Locate the cell with the specified text and output its [X, Y] center coordinate. 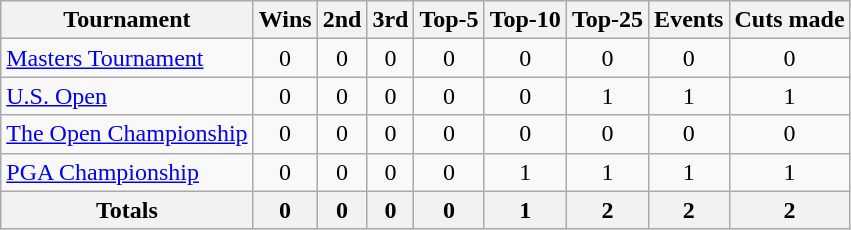
Masters Tournament [127, 58]
3rd [390, 20]
Top-10 [525, 20]
The Open Championship [127, 134]
Top-5 [449, 20]
Tournament [127, 20]
Totals [127, 210]
2nd [342, 20]
PGA Championship [127, 172]
Cuts made [790, 20]
Wins [285, 20]
Top-25 [607, 20]
U.S. Open [127, 96]
Events [689, 20]
